Provide the [x, y] coordinate of the cell's center where the given text is located.  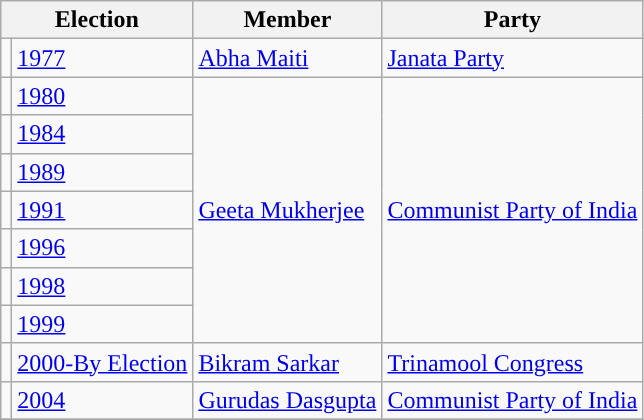
Member [288, 20]
Bikram Sarkar [288, 362]
Gurudas Dasgupta [288, 400]
Abha Maiti [288, 58]
1980 [102, 96]
1977 [102, 58]
1998 [102, 286]
1999 [102, 324]
1991 [102, 210]
Trinamool Congress [512, 362]
Party [512, 20]
2004 [102, 400]
1984 [102, 134]
Election [97, 20]
1996 [102, 248]
Geeta Mukherjee [288, 210]
Janata Party [512, 58]
2000-By Election [102, 362]
1989 [102, 172]
